Extract the [X, Y] coordinate from the center of the cell holding the provided text.  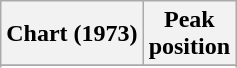
Chart (1973) [72, 34]
Peakposition [189, 34]
